Return (x, y) of the center of cell containing provided text 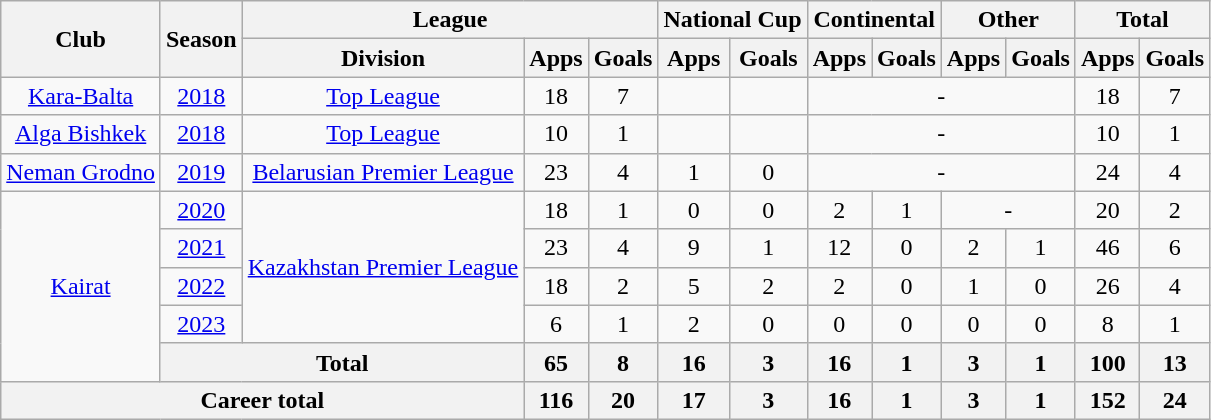
Kara-Balta (81, 96)
12 (839, 248)
Division (383, 58)
116 (556, 400)
Kazakhstan Premier League (383, 267)
2023 (201, 324)
Season (201, 39)
9 (694, 248)
2020 (201, 210)
46 (1107, 248)
152 (1107, 400)
Kairat (81, 286)
Alga Bishkek (81, 134)
Neman Grodno (81, 172)
2019 (201, 172)
Continental (874, 20)
13 (1175, 362)
5 (694, 286)
Belarusian Premier League (383, 172)
2022 (201, 286)
26 (1107, 286)
Club (81, 39)
100 (1107, 362)
National Cup (732, 20)
17 (694, 400)
League (450, 20)
65 (556, 362)
Other (1008, 20)
2021 (201, 248)
Career total (262, 400)
